Locate the cell with the specified text and output its (x, y) center coordinate. 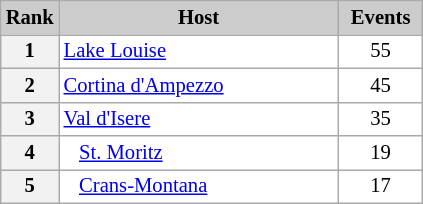
5 (30, 186)
Lake Louise (199, 51)
Host (199, 17)
Events (380, 17)
Rank (30, 17)
Val d'Isere (199, 119)
Cortina d'Ampezzo (199, 85)
4 (30, 153)
35 (380, 119)
45 (380, 85)
55 (380, 51)
3 (30, 119)
2 (30, 85)
19 (380, 153)
1 (30, 51)
St. Moritz (199, 153)
Crans-Montana (199, 186)
17 (380, 186)
